Search for the cell housing the specified text and yield its (X, Y) center coordinate. 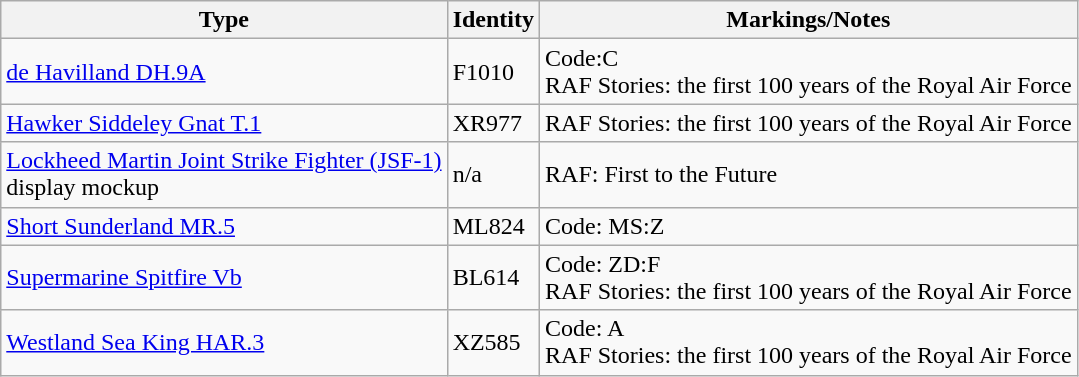
XR977 (493, 123)
Supermarine Spitfire Vb (224, 278)
Hawker Siddeley Gnat T.1 (224, 123)
XZ585 (493, 342)
de Havilland DH.9A (224, 72)
Markings/Notes (809, 20)
Westland Sea King HAR.3 (224, 342)
Code: ZD:FRAF Stories: the first 100 years of the Royal Air Force (809, 278)
RAF: First to the Future (809, 174)
n/a (493, 174)
F1010 (493, 72)
Short Sunderland MR.5 (224, 226)
ML824 (493, 226)
Type (224, 20)
Code: MS:Z (809, 226)
Code: ARAF Stories: the first 100 years of the Royal Air Force (809, 342)
Lockheed Martin Joint Strike Fighter (JSF-1)display mockup (224, 174)
RAF Stories: the first 100 years of the Royal Air Force (809, 123)
Code:CRAF Stories: the first 100 years of the Royal Air Force (809, 72)
Identity (493, 20)
BL614 (493, 278)
